Search for the cell housing the specified text and yield its [x, y] center coordinate. 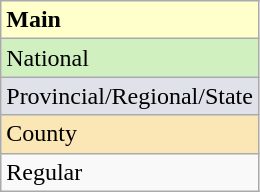
County [130, 134]
Regular [130, 172]
Provincial/Regional/State [130, 96]
National [130, 58]
Main [130, 20]
